Output the (x, y) coordinate of the center of the cell containing the given text.  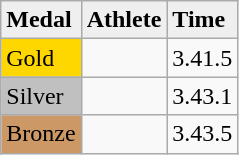
Time (202, 20)
Athlete (124, 20)
Medal (41, 20)
Bronze (41, 134)
3.41.5 (202, 58)
3.43.1 (202, 96)
Silver (41, 96)
3.43.5 (202, 134)
Gold (41, 58)
